Locate the cell with the specified text and output its (X, Y) center coordinate. 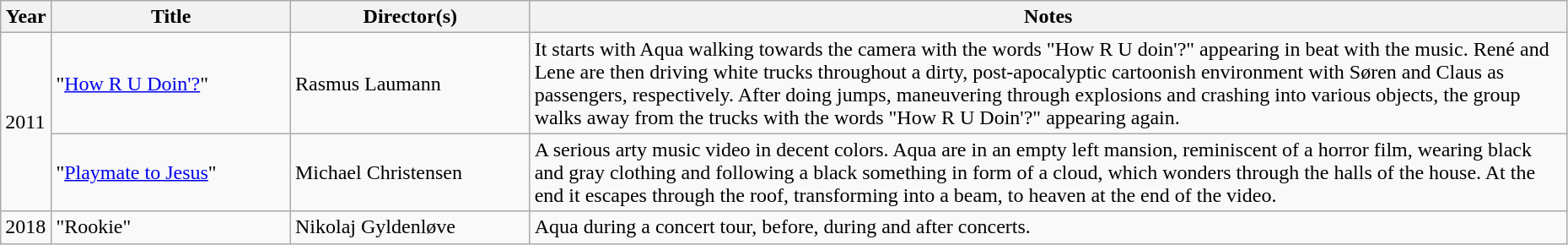
Notes (1048, 17)
"How R U Doin'?" (171, 83)
"Playmate to Jesus" (171, 172)
Director(s) (410, 17)
Title (171, 17)
2011 (26, 122)
Aqua during a concert tour, before, during and after concerts. (1048, 227)
"Rookie" (171, 227)
Rasmus Laumann (410, 83)
Michael Christensen (410, 172)
2018 (26, 227)
Nikolaj Gyldenløve (410, 227)
Year (26, 17)
